For the text-containing cell, return its midpoint in [X, Y] coordinate format. 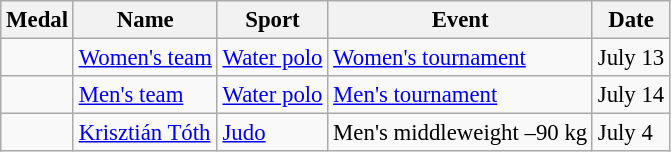
Women's team [145, 58]
July 13 [630, 58]
Sport [272, 20]
Men's middleweight –90 kg [460, 133]
Date [630, 20]
July 4 [630, 133]
Event [460, 20]
Krisztián Tóth [145, 133]
Medal [38, 20]
Judo [272, 133]
Men's team [145, 95]
Women's tournament [460, 58]
Men's tournament [460, 95]
July 14 [630, 95]
Name [145, 20]
